Identify which cell holds the provided text, then report its (x, y) central coordinate. 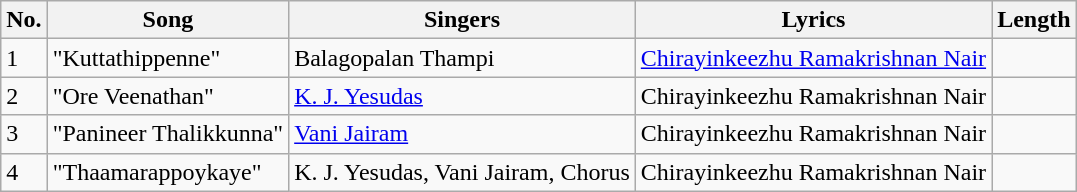
1 (24, 58)
4 (24, 172)
3 (24, 134)
K. J. Yesudas, Vani Jairam, Chorus (462, 172)
"Panineer Thalikkunna" (168, 134)
Vani Jairam (462, 134)
"Ore Veenathan" (168, 96)
Lyrics (813, 20)
Balagopalan Thampi (462, 58)
2 (24, 96)
Song (168, 20)
"Thaamarappoykaye" (168, 172)
Length (1034, 20)
K. J. Yesudas (462, 96)
Singers (462, 20)
"Kuttathippenne" (168, 58)
No. (24, 20)
